Search for the cell housing the specified text and yield its [X, Y] center coordinate. 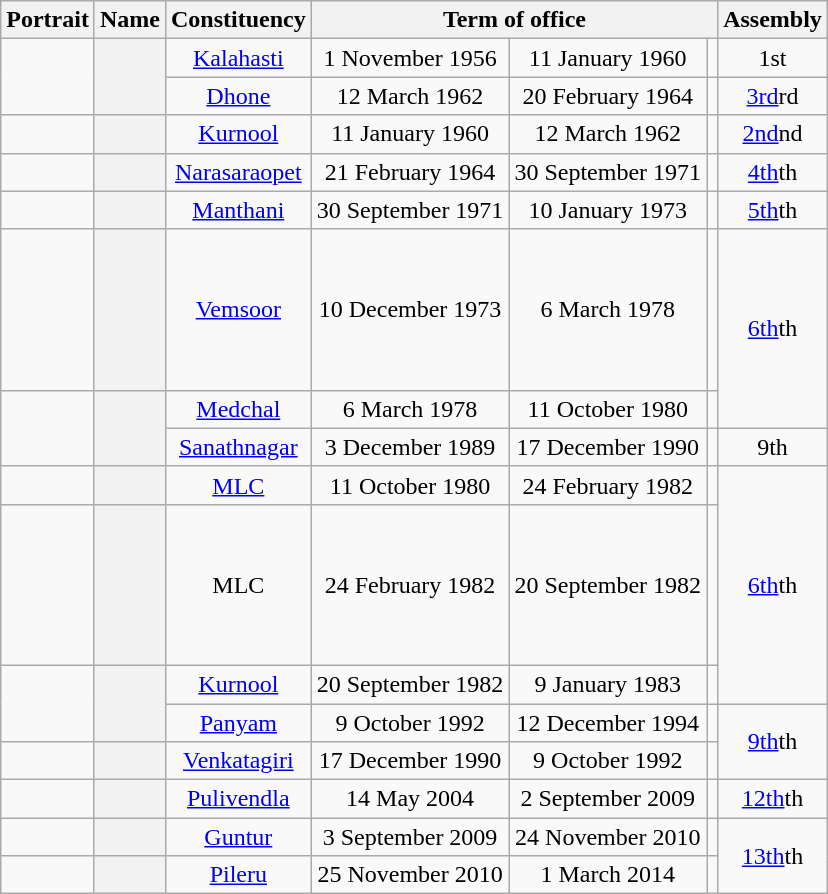
25 November 2010 [410, 875]
10 January 1973 [608, 210]
Portrait [48, 20]
Pulivendla [238, 799]
2 September 2009 [608, 799]
20 February 1964 [608, 96]
3 December 1989 [410, 447]
Assembly [773, 20]
1 March 2014 [608, 875]
14 May 2004 [410, 799]
3rdrd [773, 96]
Sanathnagar [238, 447]
12 December 1994 [608, 723]
Panyam [238, 723]
3 September 2009 [410, 837]
5thth [773, 210]
Pileru [238, 875]
24 November 2010 [608, 837]
Venkatagiri [238, 761]
Term of office [514, 20]
13thth [773, 856]
1st [773, 58]
9 January 1983 [608, 684]
10 December 1973 [410, 310]
9thth [773, 742]
Kalahasti [238, 58]
Name [130, 20]
Manthani [238, 210]
Medchal [238, 409]
12thth [773, 799]
Vemsoor [238, 310]
2ndnd [773, 134]
1 November 1956 [410, 58]
9th [773, 447]
Constituency [238, 20]
Guntur [238, 837]
Dhone [238, 96]
21 February 1964 [410, 172]
Narasaraopet [238, 172]
4thth [773, 172]
